Return (x, y) of the center of cell containing provided text 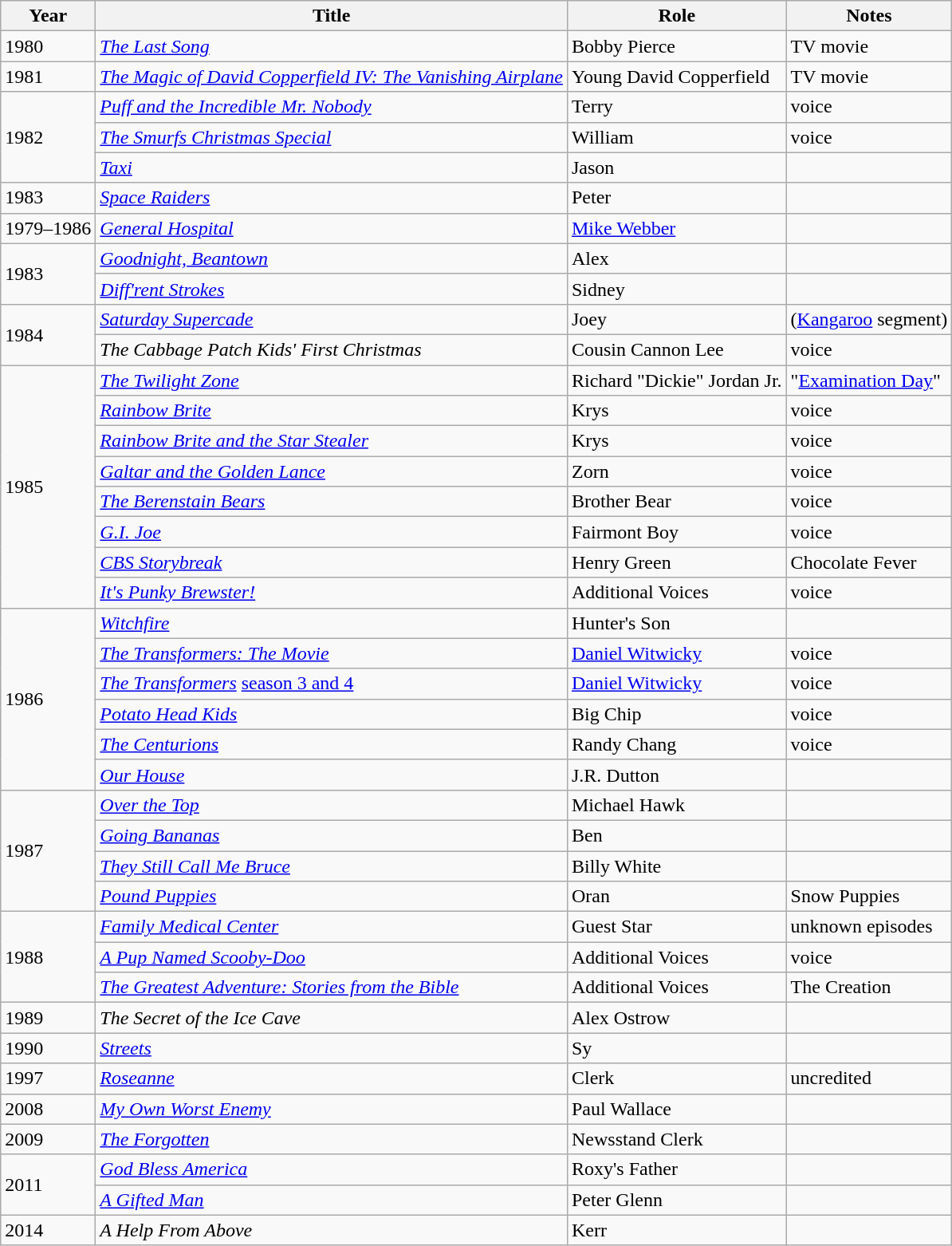
1981 (48, 77)
My Own Worst Enemy (332, 1109)
Streets (332, 1048)
Snow Puppies (869, 897)
Cousin Cannon Lee (676, 349)
Sidney (676, 289)
Galtar and the Golden Lance (332, 471)
They Still Call Me Bruce (332, 865)
It's Punky Brewster! (332, 593)
Newsstand Clerk (676, 1139)
uncredited (869, 1078)
A Pup Named Scooby-Doo (332, 957)
Witchfire (332, 623)
Space Raiders (332, 198)
Zorn (676, 471)
Roxy's Father (676, 1169)
The Smurfs Christmas Special (332, 137)
Diff'rent Strokes (332, 289)
1997 (48, 1078)
Richard "Dickie" Jordan Jr. (676, 381)
Guest Star (676, 927)
General Hospital (332, 228)
A Help From Above (332, 1230)
J.R. Dutton (676, 775)
Rainbow Brite (332, 411)
God Bless America (332, 1169)
Roseanne (332, 1078)
The Secret of the Ice Cave (332, 1018)
1985 (48, 487)
Rainbow Brite and the Star Stealer (332, 441)
The Transformers season 3 and 4 (332, 684)
Chocolate Fever (869, 562)
Going Bananas (332, 835)
1979–1986 (48, 228)
Pound Puppies (332, 897)
Our House (332, 775)
Notes (869, 16)
Alex Ostrow (676, 1018)
Family Medical Center (332, 927)
Oran (676, 897)
1988 (48, 957)
Jason (676, 168)
Alex (676, 258)
The Creation (869, 988)
G.I. Joe (332, 532)
Year (48, 16)
Bobby Pierce (676, 46)
A Gifted Man (332, 1200)
The Twilight Zone (332, 381)
Big Chip (676, 714)
CBS Storybreak (332, 562)
Ben (676, 835)
1989 (48, 1018)
Billy White (676, 865)
2011 (48, 1185)
Saturday Supercade (332, 319)
1987 (48, 850)
1990 (48, 1048)
Brother Bear (676, 502)
The Magic of David Copperfield IV: The Vanishing Airplane (332, 77)
Role (676, 16)
The Greatest Adventure: Stories from the Bible (332, 988)
Paul Wallace (676, 1109)
The Transformers: The Movie (332, 653)
Hunter's Son (676, 623)
The Forgotten (332, 1139)
The Last Song (332, 46)
unknown episodes (869, 927)
Sy (676, 1048)
1984 (48, 334)
Kerr (676, 1230)
Terry (676, 107)
Young David Copperfield (676, 77)
Fairmont Boy (676, 532)
Peter (676, 198)
Taxi (332, 168)
Michael Hawk (676, 805)
Henry Green (676, 562)
1986 (48, 699)
The Cabbage Patch Kids' First Christmas (332, 349)
Potato Head Kids (332, 714)
The Centurions (332, 744)
2008 (48, 1109)
The Berenstain Bears (332, 502)
Randy Chang (676, 744)
2009 (48, 1139)
Joey (676, 319)
Puff and the Incredible Mr. Nobody (332, 107)
Clerk (676, 1078)
(Kangaroo segment) (869, 319)
Title (332, 16)
Goodnight, Beantown (332, 258)
William (676, 137)
Peter Glenn (676, 1200)
1982 (48, 137)
1980 (48, 46)
Over the Top (332, 805)
2014 (48, 1230)
Mike Webber (676, 228)
"Examination Day" (869, 381)
